Determine the (X, Y) coordinate at the center of the cell enclosing the given text.  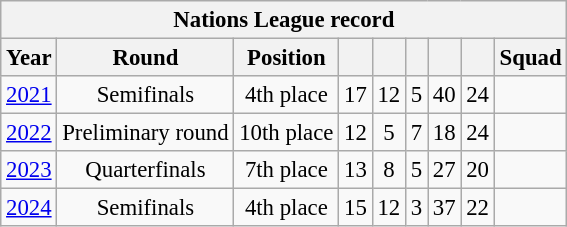
2023 (29, 170)
Squad (530, 58)
2024 (29, 208)
40 (444, 95)
37 (444, 208)
3 (417, 208)
Quarterfinals (146, 170)
Preliminary round (146, 133)
Nations League record (284, 20)
18 (444, 133)
2021 (29, 95)
22 (478, 208)
Round (146, 58)
2022 (29, 133)
13 (356, 170)
27 (444, 170)
10th place (286, 133)
Year (29, 58)
17 (356, 95)
15 (356, 208)
Position (286, 58)
8 (388, 170)
20 (478, 170)
7th place (286, 170)
7 (417, 133)
